Pinpoint the cell where the given text exists, returning its [x, y] midpoint coordinate. 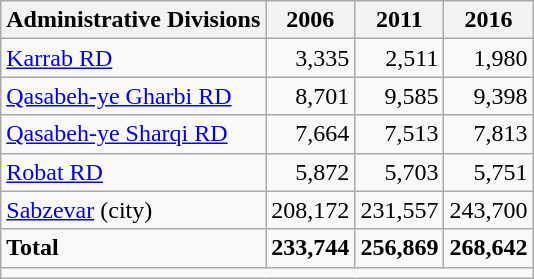
Robat RD [134, 172]
Total [134, 248]
268,642 [488, 248]
231,557 [400, 210]
Qasabeh-ye Sharqi RD [134, 134]
8,701 [310, 96]
5,751 [488, 172]
5,703 [400, 172]
9,398 [488, 96]
256,869 [400, 248]
Qasabeh-ye Gharbi RD [134, 96]
5,872 [310, 172]
243,700 [488, 210]
7,664 [310, 134]
208,172 [310, 210]
9,585 [400, 96]
2016 [488, 20]
3,335 [310, 58]
7,513 [400, 134]
Administrative Divisions [134, 20]
1,980 [488, 58]
7,813 [488, 134]
233,744 [310, 248]
Karrab RD [134, 58]
Sabzevar (city) [134, 210]
2006 [310, 20]
2011 [400, 20]
2,511 [400, 58]
